Capture the cell that displays the provided text and extract its (X, Y) central coordinate. 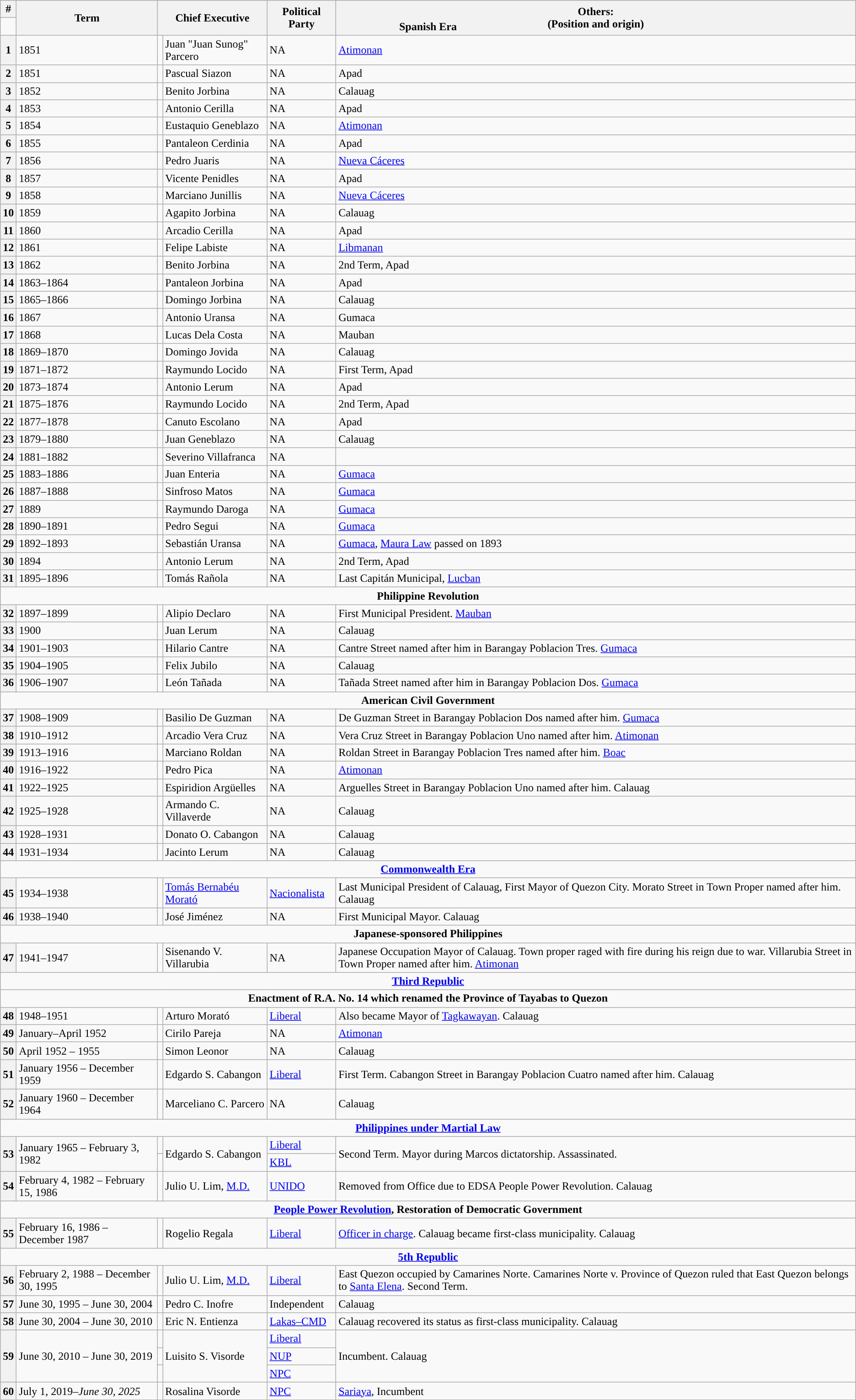
Incumbent. Calauag (596, 1356)
January 1960 – December 1964 (87, 1104)
Libmanan (596, 248)
Raymundo Daroga (215, 509)
First Term, Apad (596, 370)
9 (8, 195)
10 (8, 213)
Juan Geneblazo (215, 439)
José Jiménez (215, 917)
People Power Revolution, Restoration of Democratic Government (428, 1210)
1906–1907 (87, 683)
1889 (87, 509)
43 (8, 835)
25 (8, 474)
Sariaya, Incumbent (596, 1391)
45 (8, 893)
Commonwealth Era (428, 869)
1881–1882 (87, 456)
July 1, 2019–June 30, 2025 (87, 1391)
UNIDO (302, 1186)
# (8, 9)
Armando C. Villaverde (215, 811)
Pantaleon Jorbina (215, 283)
Arguelles Street in Barangay Poblacion Uno named after him. Calauag (596, 787)
1868 (87, 335)
40 (8, 770)
1867 (87, 317)
June 30, 2004 – June 30, 2010 (87, 1321)
55 (8, 1233)
February 4, 1982 – February 15, 1986 (87, 1186)
June 30, 2010 – June 30, 2019 (87, 1356)
Roldan Street in Barangay Poblacion Tres named after him. Boac (596, 752)
32 (8, 613)
47 (8, 958)
56 (8, 1281)
1873–1874 (87, 387)
Alipio Declaro (215, 613)
1871–1872 (87, 370)
Last Municipal President of Calauag, First Mayor of Quezon City. Morato Street in Town Proper named after him. Calauag (596, 893)
24 (8, 456)
Felipe Labiste (215, 248)
Eric N. Entienza (215, 1321)
Sisenando V. Villarubia (215, 958)
7 (8, 161)
1938–1940 (87, 917)
Philippine Revolution (428, 596)
Espiridion Argüelles (215, 787)
June 30, 1995 – June 30, 2004 (87, 1304)
February 2, 1988 – December 30, 1995 (87, 1281)
Eustaquio Geneblazo (215, 126)
57 (8, 1304)
49 (8, 1033)
Spanish Era (428, 27)
Tomás Rañola (215, 579)
Pascual Siazon (215, 74)
Sinfroso Matos (215, 491)
1908–1909 (87, 718)
35 (8, 665)
Juan Enteria (215, 474)
21 (8, 404)
1931–1934 (87, 852)
46 (8, 917)
58 (8, 1321)
1887–1888 (87, 491)
Term (87, 18)
April 1952 – 1955 (87, 1051)
Chief Executive (212, 18)
Cantre Street named after him in Barangay Poblacion Tres. Gumaca (596, 648)
1856 (87, 161)
Juan Lerum (215, 631)
Jacinto Lerum (215, 852)
1879–1880 (87, 439)
14 (8, 283)
1883–1886 (87, 474)
38 (8, 735)
27 (8, 509)
1897–1899 (87, 613)
Hilario Cantre (215, 648)
Officer in charge. Calauag became first-class municipality. Calauag (596, 1233)
1 (8, 50)
1916–1922 (87, 770)
1941–1947 (87, 958)
5 (8, 126)
59 (8, 1356)
1855 (87, 143)
Also became Mayor of Tagkawayan. Calauag (596, 1016)
44 (8, 852)
Japanese-sponsored Philippines (428, 934)
36 (8, 683)
1900 (87, 631)
Nacionalista (302, 893)
1928–1931 (87, 835)
American Civil Government (428, 700)
Independent (302, 1304)
Arcadio Vera Cruz (215, 735)
1904–1905 (87, 665)
48 (8, 1016)
Vera Cruz Street in Barangay Poblacion Uno named after him. Atimonan (596, 735)
1857 (87, 178)
Pedro Juaris (215, 161)
De Guzman Street in Barangay Poblacion Dos named after him. Gumaca (596, 718)
1901–1903 (87, 648)
Others: (Position and origin) (596, 18)
19 (8, 370)
41 (8, 787)
28 (8, 526)
1913–1916 (87, 752)
Pedro C. Inofre (215, 1304)
First Term. Cabangon Street in Barangay Poblacion Cuatro named after him. Calauag (596, 1074)
Basilio De Guzman (215, 718)
1875–1876 (87, 404)
1863–1864 (87, 283)
51 (8, 1074)
Domingo Jorbina (215, 300)
January 1956 – December 1959 (87, 1074)
16 (8, 317)
Philippines under Martial Law (428, 1127)
1948–1951 (87, 1016)
22 (8, 422)
León Tañada (215, 683)
Simon Leonor (215, 1051)
50 (8, 1051)
1892–1893 (87, 544)
29 (8, 544)
1869–1870 (87, 352)
1925–1928 (87, 811)
Tañada Street named after him in Barangay Poblacion Dos. Gumaca (596, 683)
Tomás Bernabéu Morató (215, 893)
37 (8, 718)
13 (8, 265)
Antonio Cerilla (215, 108)
Lakas–CMD (302, 1321)
1910–1912 (87, 735)
Lucas Dela Costa (215, 335)
Luisito S. Visorde (215, 1356)
18 (8, 352)
26 (8, 491)
Political Party (302, 18)
Juan "Juan Sunog" Parcero (215, 50)
30 (8, 561)
January 1965 – February 3, 1982 (87, 1154)
Agapito Jorbina (215, 213)
1858 (87, 195)
60 (8, 1391)
Enactment of R.A. No. 14 which renamed the Province of Tayabas to Quezon (428, 998)
20 (8, 387)
8 (8, 178)
Removed from Office due to EDSA People Power Revolution. Calauag (596, 1186)
Second Term. Mayor during Marcos dictatorship. Assassinated. (596, 1154)
Sebastián Uransa (215, 544)
23 (8, 439)
Domingo Jovida (215, 352)
17 (8, 335)
First Municipal President. Mauban (596, 613)
Arturo Morató (215, 1016)
1862 (87, 265)
Mauban (596, 335)
Pedro Pica (215, 770)
52 (8, 1104)
2 (8, 74)
1895–1896 (87, 579)
1852 (87, 91)
Last Capitán Municipal, Lucban (596, 579)
15 (8, 300)
42 (8, 811)
Third Republic (428, 981)
February 16, 1986 – December 1987 (87, 1233)
39 (8, 752)
Rosalina Visorde (215, 1391)
1894 (87, 561)
1853 (87, 108)
1934–1938 (87, 893)
1860 (87, 230)
East Quezon occupied by Camarines Norte. Camarines Norte v. Province of Quezon ruled that East Quezon belongs to Santa Elena. Second Term. (596, 1281)
1922–1925 (87, 787)
5th Republic (428, 1257)
Felix Jubilo (215, 665)
Rogelio Regala (215, 1233)
12 (8, 248)
Arcadio Cerilla (215, 230)
NUP (302, 1356)
Marciano Junillis (215, 195)
Canuto Escolano (215, 422)
1859 (87, 213)
4 (8, 108)
1854 (87, 126)
34 (8, 648)
53 (8, 1154)
Severino Villafranca (215, 456)
6 (8, 143)
KBL (302, 1163)
1890–1891 (87, 526)
Pedro Segui (215, 526)
33 (8, 631)
January–April 1952 (87, 1033)
Gumaca, Maura Law passed on 1893 (596, 544)
1861 (87, 248)
1865–1866 (87, 300)
54 (8, 1186)
Marceliano C. Parcero (215, 1104)
First Municipal Mayor. Calauag (596, 917)
3 (8, 91)
Calauag recovered its status as first-class municipality. Calauag (596, 1321)
1877–1878 (87, 422)
11 (8, 230)
Cirilo Pareja (215, 1033)
Pantaleon Cerdinia (215, 143)
31 (8, 579)
Donato O. Cabangon (215, 835)
Marciano Roldan (215, 752)
Vicente Penidles (215, 178)
Antonio Uransa (215, 317)
